Capture the cell that displays the provided text and extract its (X, Y) central coordinate. 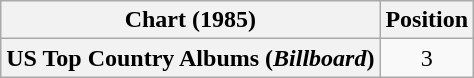
US Top Country Albums (Billboard) (190, 58)
Position (427, 20)
Chart (1985) (190, 20)
3 (427, 58)
